Extract the [x, y] coordinate from the center of the cell holding the provided text.  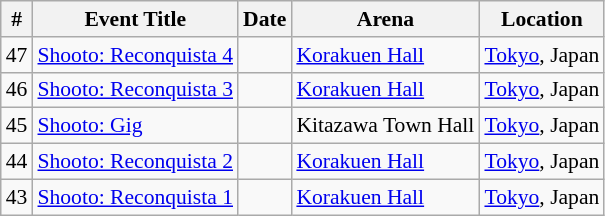
45 [17, 126]
Location [542, 19]
46 [17, 90]
Shooto: Reconquista 4 [135, 55]
Date [264, 19]
43 [17, 197]
47 [17, 55]
44 [17, 162]
Shooto: Reconquista 2 [135, 162]
Shooto: Reconquista 3 [135, 90]
# [17, 19]
Arena [385, 19]
Kitazawa Town Hall [385, 126]
Shooto: Gig [135, 126]
Shooto: Reconquista 1 [135, 197]
Event Title [135, 19]
